Return the (X, Y) coordinate for the center point of the cell that contains the specified text.  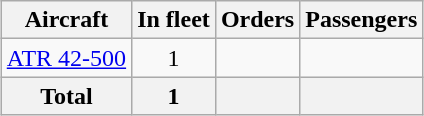
Passengers (362, 20)
Total (66, 96)
In fleet (174, 20)
Orders (257, 20)
ATR 42-500 (66, 58)
Aircraft (66, 20)
